Provide the (X, Y) coordinate of the cell's center where the given text is located.  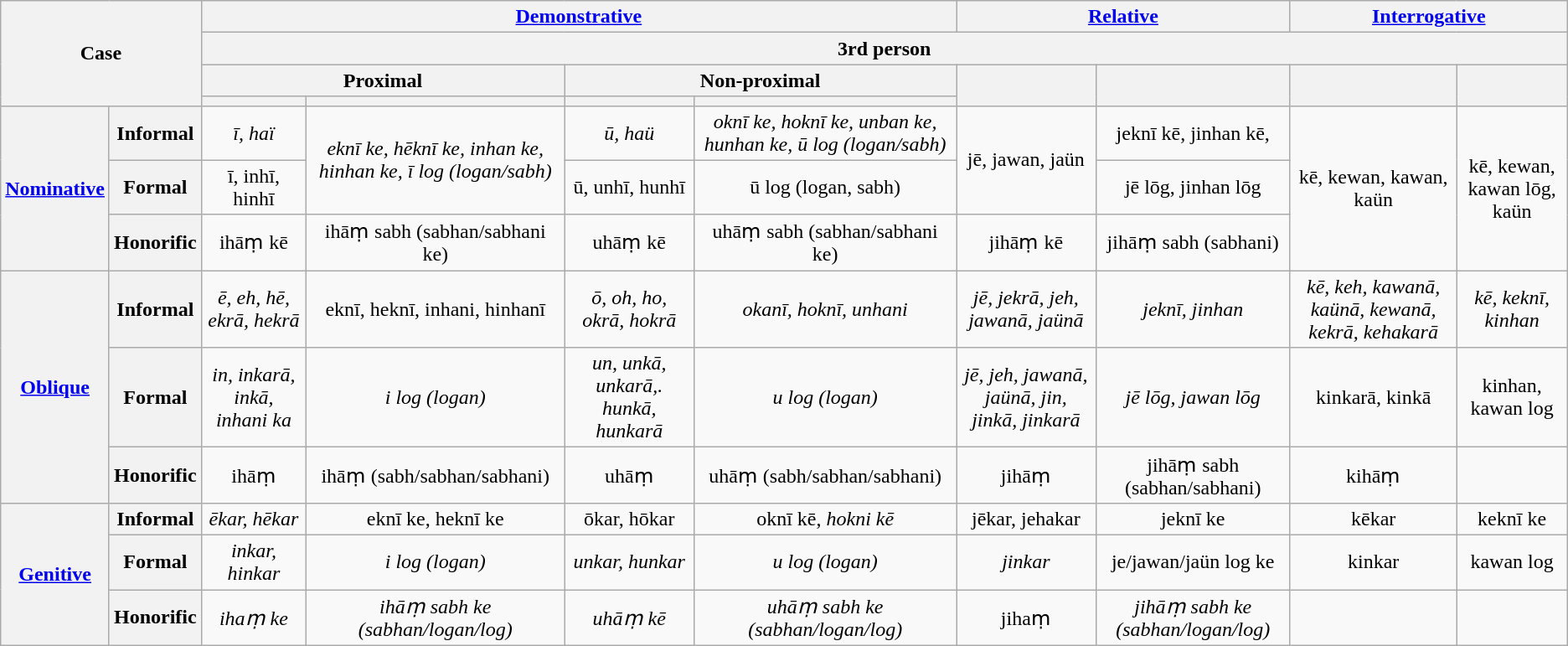
jē, jeh, jawanā, jaünā, jin, jinkā, jinkarā (1027, 397)
Relative (1124, 17)
ū, unhī, hunhī (630, 188)
jihāṃ sabh (sabhani) (1193, 243)
jeknī kē, jinhan kē, (1193, 132)
inkar, hinkar (254, 561)
Non-proximal (761, 80)
Interrogative (1429, 17)
ihāṃ (sabh/sabhan/sabhani) (436, 476)
kē, keknī, kinhan (1512, 309)
kihāṃ (1374, 476)
unkar, hunkar (630, 561)
jeknī, jinhan (1193, 309)
jihāṃ (1027, 476)
eknī ke, hēknī ke, inhan ke, hinhan ke, ī log (logan/sabh) (436, 160)
eknī ke, heknī ke (436, 519)
ū, haü (630, 132)
kinkar (1374, 561)
un, unkā, unkarā,. hunkā, hunkarā (630, 397)
ihāṃ (254, 476)
ēkar, hēkar (254, 519)
okanī, hoknī, unhani (826, 309)
je/jawan/jaün log ke (1193, 561)
jē lōg, jawan lōg (1193, 397)
Genitive (55, 574)
Nominative (55, 188)
uhāṃ (sabh/sabhan/sabhani) (826, 476)
jēkar, jehakar (1027, 519)
ihāṃ sabh ke (sabhan/logan/log) (436, 618)
ō, oh, ho, okrā, hokrā (630, 309)
kēkar (1374, 519)
jeknī ke (1193, 519)
kē, kewan, kawan lōg, kaün (1512, 188)
uhāṃ sabh ke (sabhan/logan/log) (826, 618)
uhāṃ (630, 476)
jihaṃ (1027, 618)
ē, eh, hē, ekrā, hekrā (254, 309)
3rd person (885, 49)
oknī ke, hoknī ke, unban ke, hunhan ke, ū log (logan/sabh) (826, 132)
kinhan, kawan log (1512, 397)
jihāṃ kē (1027, 243)
ī, haï (254, 132)
Oblique (55, 387)
ihāṃ sabh (sabhan/sabhani ke) (436, 243)
Proximal (383, 80)
jē lōg, jinhan lōg (1193, 188)
oknī kē, hokni kē (826, 519)
jihāṃ sabh ke (sabhan/logan/log) (1193, 618)
in, inkarā, inkā, inhani ka (254, 397)
uhāṃ sabh (sabhan/sabhani ke) (826, 243)
Case (101, 54)
ū log (logan, sabh) (826, 188)
keknī ke (1512, 519)
eknī, heknī, inhani, hinhanī (436, 309)
kawan log (1512, 561)
jē, jekrā, jeh, jawanā, jaünā (1027, 309)
jinkar (1027, 561)
jihāṃ sabh (sabhan/sabhani) (1193, 476)
jē, jawan, jaün (1027, 160)
ihāṃ kē (254, 243)
ī, inhī, hinhī (254, 188)
kē, keh, kawanā, kaünā, kewanā, kekrā, kehakarā (1374, 309)
Demonstrative (578, 17)
ihaṃ ke (254, 618)
ōkar, hōkar (630, 519)
kē, kewan, kawan, kaün (1374, 188)
kinkarā, kinkā (1374, 397)
